Return the (X, Y) coordinate for the center point of the cell that contains the specified text.  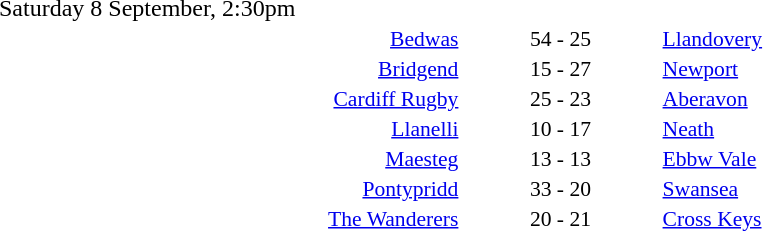
33 - 20 (560, 188)
15 - 27 (560, 68)
54 - 25 (560, 38)
10 - 17 (560, 128)
13 - 13 (560, 158)
25 - 23 (560, 98)
